Capture the cell that displays the provided text and extract its (X, Y) central coordinate. 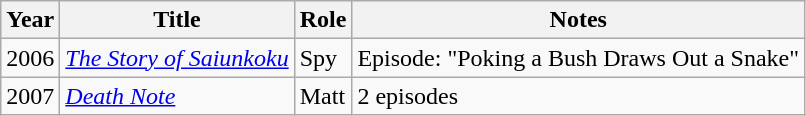
The Story of Saiunkoku (177, 58)
2007 (30, 96)
Death Note (177, 96)
2006 (30, 58)
Role (323, 20)
Year (30, 20)
2 episodes (578, 96)
Matt (323, 96)
Title (177, 20)
Spy (323, 58)
Episode: "Poking a Bush Draws Out a Snake" (578, 58)
Notes (578, 20)
